For the text-containing cell, return its midpoint in (x, y) coordinate format. 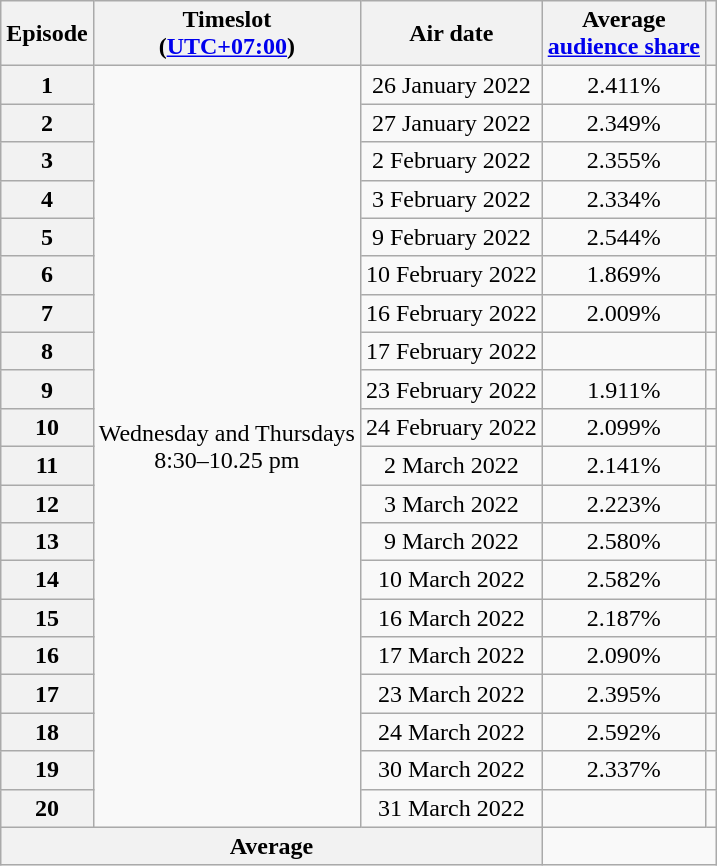
16 February 2022 (451, 313)
1 (47, 85)
2.090% (624, 656)
Episode (47, 34)
8 (47, 351)
2.223% (624, 503)
20 (47, 808)
31 March 2022 (451, 808)
13 (47, 542)
17 March 2022 (451, 656)
2.395% (624, 694)
2.580% (624, 542)
2.334% (624, 199)
Wednesday and Thursdays8:30–10.25 pm (226, 446)
3 March 2022 (451, 503)
30 March 2022 (451, 770)
27 January 2022 (451, 123)
11 (47, 465)
2 March 2022 (451, 465)
2.592% (624, 732)
17 (47, 694)
9 February 2022 (451, 237)
2.355% (624, 161)
10 (47, 427)
Timeslot(UTC+07:00) (226, 34)
23 March 2022 (451, 694)
9 (47, 389)
19 (47, 770)
2.544% (624, 237)
23 February 2022 (451, 389)
17 February 2022 (451, 351)
2.009% (624, 313)
2 (47, 123)
24 February 2022 (451, 427)
2.582% (624, 580)
2.349% (624, 123)
10 March 2022 (451, 580)
2.141% (624, 465)
1.911% (624, 389)
6 (47, 275)
3 February 2022 (451, 199)
Air date (451, 34)
16 March 2022 (451, 618)
1.869% (624, 275)
16 (47, 656)
2.099% (624, 427)
Averageaudience share (624, 34)
14 (47, 580)
4 (47, 199)
2 February 2022 (451, 161)
5 (47, 237)
15 (47, 618)
Average (272, 846)
2.187% (624, 618)
2.411% (624, 85)
10 February 2022 (451, 275)
7 (47, 313)
24 March 2022 (451, 732)
9 March 2022 (451, 542)
12 (47, 503)
26 January 2022 (451, 85)
3 (47, 161)
18 (47, 732)
2.337% (624, 770)
